Determine the (X, Y) coordinate at the center of the cell enclosing the given text.  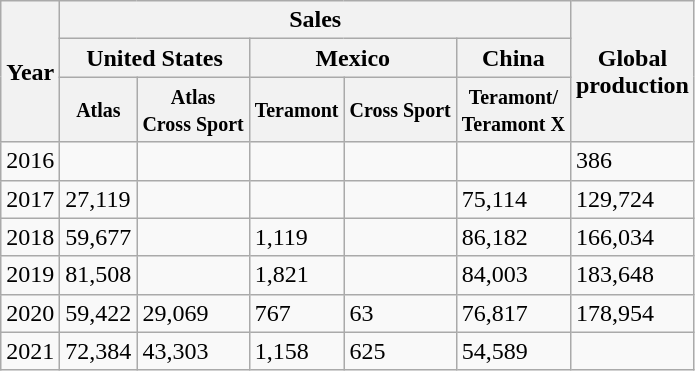
2016 (30, 161)
178,954 (632, 313)
59,422 (98, 313)
27,119 (98, 199)
2020 (30, 313)
166,034 (632, 237)
625 (400, 351)
63 (400, 313)
Sales (316, 20)
Cross Sport (400, 110)
2017 (30, 199)
75,114 (513, 199)
1,119 (296, 237)
72,384 (98, 351)
2019 (30, 275)
2021 (30, 351)
59,677 (98, 237)
Teramont/Teramont X (513, 110)
1,158 (296, 351)
76,817 (513, 313)
84,003 (513, 275)
United States (154, 58)
43,303 (193, 351)
Year (30, 72)
54,589 (513, 351)
81,508 (98, 275)
1,821 (296, 275)
767 (296, 313)
China (513, 58)
129,724 (632, 199)
Teramont (296, 110)
Mexico (352, 58)
AtlasCross Sport (193, 110)
386 (632, 161)
Atlas (98, 110)
86,182 (513, 237)
29,069 (193, 313)
183,648 (632, 275)
Globalproduction (632, 72)
2018 (30, 237)
